Search for the cell housing the specified text and yield its [X, Y] center coordinate. 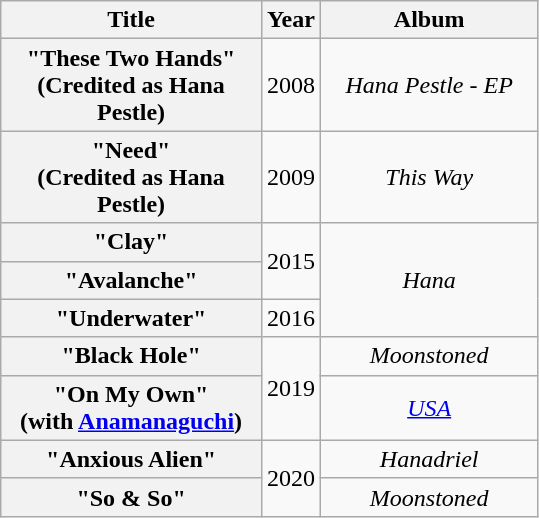
This Way [428, 177]
Title [132, 20]
"These Two Hands"(Credited as Hana Pestle) [132, 85]
Hana Pestle - EP [428, 85]
"Avalanche" [132, 280]
2015 [290, 261]
"Need"(Credited as Hana Pestle) [132, 177]
"So & So" [132, 497]
Hanadriel [428, 459]
2008 [290, 85]
"Clay" [132, 242]
Year [290, 20]
Hana [428, 280]
2020 [290, 478]
"On My Own"(with Anamanaguchi) [132, 408]
2009 [290, 177]
"Black Hole" [132, 356]
2016 [290, 318]
Album [428, 20]
2019 [290, 388]
"Anxious Alien" [132, 459]
USA [428, 408]
"Underwater" [132, 318]
